Provide the (x, y) coordinate of the cell's center where the given text is located.  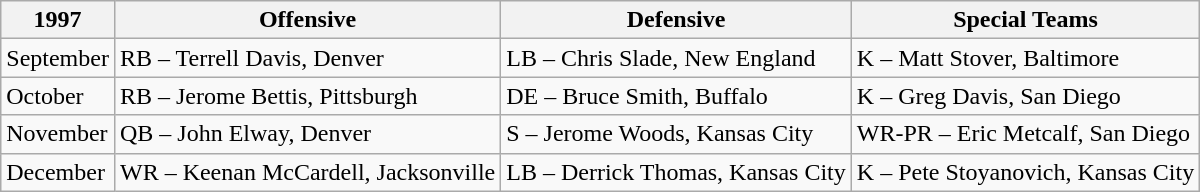
LB – Chris Slade, New England (676, 58)
December (58, 172)
October (58, 96)
QB – John Elway, Denver (307, 134)
LB – Derrick Thomas, Kansas City (676, 172)
RB – Terrell Davis, Denver (307, 58)
Offensive (307, 20)
September (58, 58)
RB – Jerome Bettis, Pittsburgh (307, 96)
K – Pete Stoyanovich, Kansas City (1025, 172)
K – Greg Davis, San Diego (1025, 96)
Defensive (676, 20)
K – Matt Stover, Baltimore (1025, 58)
November (58, 134)
S – Jerome Woods, Kansas City (676, 134)
DE – Bruce Smith, Buffalo (676, 96)
1997 (58, 20)
WR – Keenan McCardell, Jacksonville (307, 172)
WR-PR – Eric Metcalf, San Diego (1025, 134)
Special Teams (1025, 20)
